Capture the cell that displays the provided text and extract its [X, Y] central coordinate. 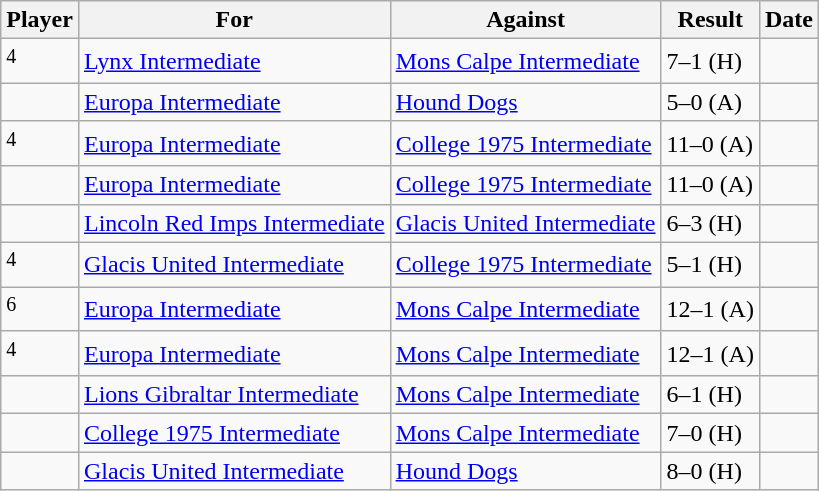
6–1 (H) [710, 395]
6 [40, 310]
Date [788, 20]
6–3 (H) [710, 223]
8–0 (H) [710, 471]
Lynx Intermediate [234, 62]
Result [710, 20]
7–1 (H) [710, 62]
5–1 (H) [710, 264]
Player [40, 20]
Against [526, 20]
5–0 (A) [710, 102]
Lions Gibraltar Intermediate [234, 395]
7–0 (H) [710, 433]
For [234, 20]
Lincoln Red Imps Intermediate [234, 223]
